Detect which cell encompasses the target text, then output its [X, Y] center coordinate. 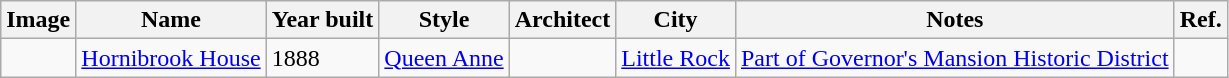
Name [171, 20]
Queen Anne [444, 58]
Year built [322, 20]
City [676, 20]
Part of Governor's Mansion Historic District [954, 58]
Hornibrook House [171, 58]
Style [444, 20]
1888 [322, 58]
Ref. [1200, 20]
Image [38, 20]
Architect [562, 20]
Little Rock [676, 58]
Notes [954, 20]
